Output the (x, y) coordinate of the center of the cell containing the given text.  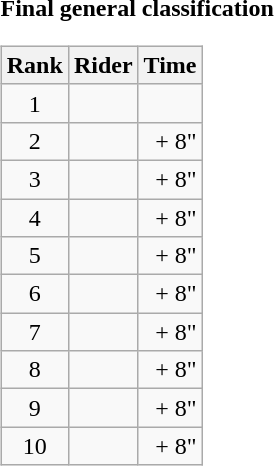
10 (34, 446)
7 (34, 332)
8 (34, 370)
Time (170, 65)
3 (34, 179)
9 (34, 408)
6 (34, 294)
1 (34, 103)
Rank (34, 65)
4 (34, 217)
5 (34, 256)
Rider (103, 65)
2 (34, 141)
